Capture the cell that displays the provided text and extract its [X, Y] central coordinate. 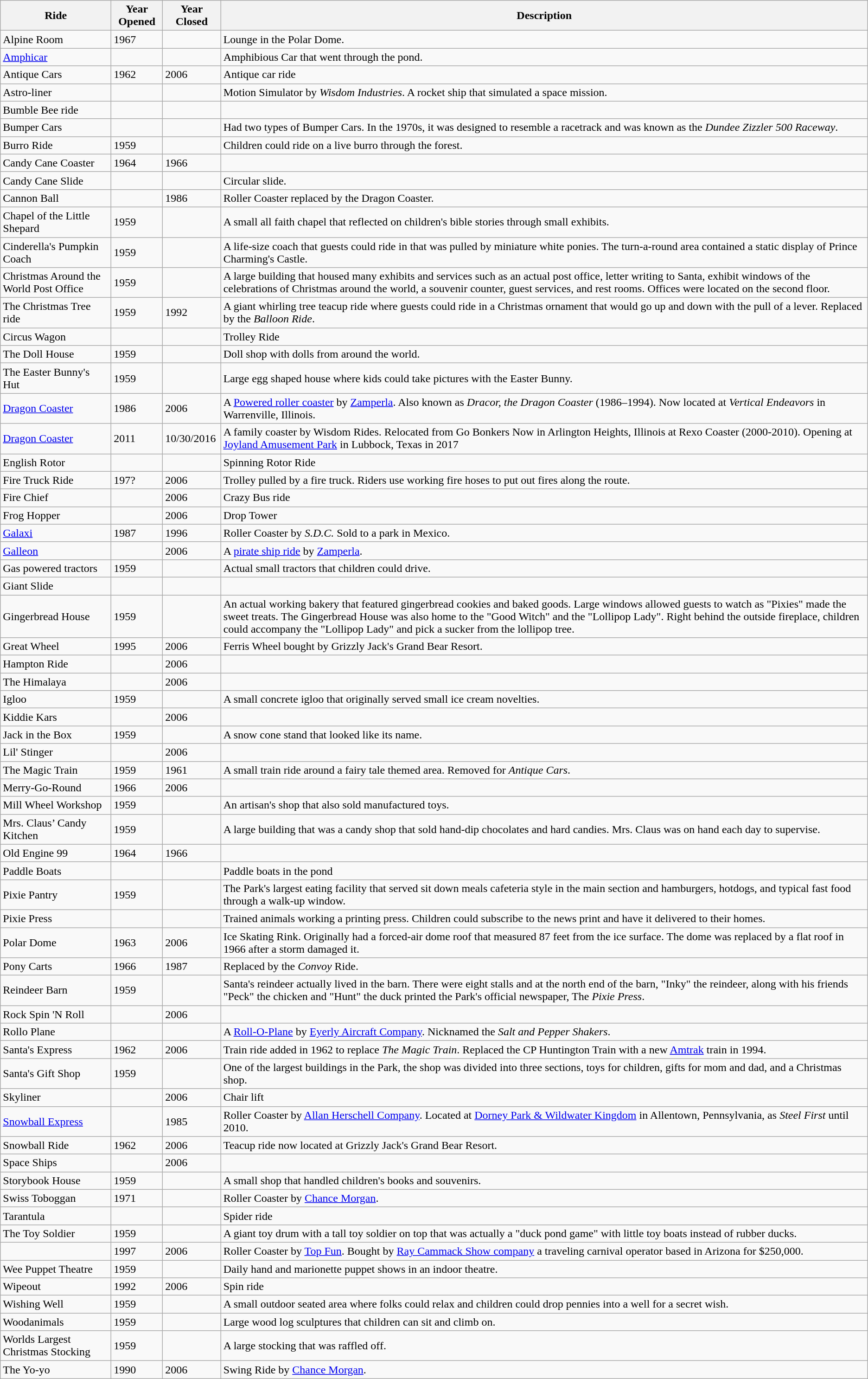
A giant toy drum with a tall toy soldier on top that was actually a "duck pond game" with little toy boats instead of rubber ducks. [544, 1233]
Antique car ride [544, 75]
Snowball Ride [56, 1145]
1963 [137, 943]
Large egg shaped house where kids could take pictures with the Easter Bunny. [544, 378]
Gas powered tractors [56, 568]
Mill Wheel Workshop [56, 805]
Kiddie Kars [56, 717]
Woodanimals [56, 1322]
Bumper Cars [56, 128]
Roller Coaster by Chance Morgan. [544, 1198]
The Magic Train [56, 770]
A small outdoor seated area where folks could relax and children could drop pennies into a well for a secret wish. [544, 1304]
Circus Wagon [56, 337]
Wishing Well [56, 1304]
A small all faith chapel that reflected on children's bible stories through small exhibits. [544, 222]
Year Opened [137, 16]
1985 [192, 1122]
Trolley Ride [544, 337]
Hampton Ride [56, 664]
Lounge in the Polar Dome. [544, 39]
The Doll House [56, 354]
English Rotor [56, 462]
Roller Coaster replaced by the Dragon Coaster. [544, 198]
Had two types of Bumper Cars. In the 1970s, it was designed to resemble a racetrack and was known as the Dundee Zizzler 500 Raceway. [544, 128]
Igloo [56, 699]
Rock Spin 'N Roll [56, 1014]
A small shop that handled children's books and souvenirs. [544, 1180]
Replaced by the Convoy Ride. [544, 967]
Reindeer Barn [56, 991]
Skyliner [56, 1097]
Frog Hopper [56, 515]
Rollo Plane [56, 1032]
Spinning Rotor Ride [544, 462]
Pony Carts [56, 967]
Crazy Bus ride [544, 498]
An artisan's shop that also sold manufactured toys. [544, 805]
Roller Coaster by Allan Herschell Company. Located at Dorney Park & Wildwater Kingdom in Allentown, Pennsylvania, as Steel First until 2010. [544, 1122]
Gingerbread House [56, 616]
Santa's Express [56, 1050]
Drop Tower [544, 515]
Large wood log sculptures that children can sit and climb on. [544, 1322]
A large building that was a candy shop that sold hand-dip chocolates and hard candies. Mrs. Claus was on hand each day to supervise. [544, 829]
Doll shop with dolls from around the world. [544, 354]
Roller Coaster by Top Fun. Bought by Ray Cammack Show company a traveling carnival operator based in Arizona for $250,000. [544, 1251]
Bumble Bee ride [56, 110]
Pixie Press [56, 918]
Circular slide. [544, 180]
Tarantula [56, 1216]
A pirate ship ride by Zamperla. [544, 551]
Candy Cane Slide [56, 180]
197? [137, 480]
Merry-Go-Round [56, 788]
The Toy Soldier [56, 1233]
Galleon [56, 551]
Teacup ride now located at Grizzly Jack's Grand Bear Resort. [544, 1145]
Fire Truck Ride [56, 480]
Polar Dome [56, 943]
Fire Chief [56, 498]
A large stocking that was raffled off. [544, 1346]
1971 [137, 1198]
1996 [192, 533]
Mrs. Claus’ Candy Kitchen [56, 829]
Candy Cane Coaster [56, 163]
Jack in the Box [56, 735]
2011 [137, 439]
Trolley pulled by a fire truck. Riders use working fire hoses to put out fires along the route. [544, 480]
Swiss Toboggan [56, 1198]
Daily hand and marionette puppet shows in an indoor theatre. [544, 1269]
Storybook House [56, 1180]
1967 [137, 39]
Cinderella's Pumpkin Coach [56, 252]
Amphibious Car that went through the pond. [544, 57]
A Roll-O-Plane by Eyerly Aircraft Company. Nicknamed the Salt and Pepper Shakers. [544, 1032]
Wee Puppet Theatre [56, 1269]
Chair lift [544, 1097]
Galaxi [56, 533]
Old Engine 99 [56, 853]
Description [544, 16]
A snow cone stand that looked like its name. [544, 735]
Alpine Room [56, 39]
1990 [137, 1370]
Astro-liner [56, 92]
1997 [137, 1251]
Roller Coaster by S.D.C. Sold to a park in Mexico. [544, 533]
Paddle boats in the pond [544, 871]
Actual small tractors that children could drive. [544, 568]
Lil' Stinger [56, 752]
Ferris Wheel bought by Grizzly Jack's Grand Bear Resort. [544, 647]
Chapel of the Little Shepard [56, 222]
Antique Cars [56, 75]
Spider ride [544, 1216]
Trained animals working a printing press. Children could subscribe to the news print and have it delivered to their homes. [544, 918]
Year Closed [192, 16]
Amphicar [56, 57]
Burro Ride [56, 145]
Ride [56, 16]
Space Ships [56, 1163]
Paddle Boats [56, 871]
Motion Simulator by Wisdom Industries. A rocket ship that simulated a space mission. [544, 92]
Wipeout [56, 1287]
Children could ride on a live burro through the forest. [544, 145]
The Christmas Tree ride [56, 313]
A small concrete igloo that originally served small ice cream novelties. [544, 699]
Cannon Ball [56, 198]
Great Wheel [56, 647]
Train ride added in 1962 to replace The Magic Train. Replaced the CP Huntington Train with a new Amtrak train in 1994. [544, 1050]
Santa's Gift Shop [56, 1073]
1995 [137, 647]
10/30/2016 [192, 439]
The Himalaya [56, 682]
One of the largest buildings in the Park, the shop was divided into three sections, toys for children, gifts for mom and dad, and a Christmas shop. [544, 1073]
Spin ride [544, 1287]
Worlds Largest Christmas Stocking [56, 1346]
Giant Slide [56, 586]
Christmas Around the World Post Office [56, 283]
Snowball Express [56, 1122]
Swing Ride by Chance Morgan. [544, 1370]
A small train ride around a fairy tale themed area. Removed for Antique Cars. [544, 770]
The Easter Bunny's Hut [56, 378]
Pixie Pantry [56, 894]
The Yo-yo [56, 1370]
1961 [192, 770]
